Scan for the cell matching the given text and deliver its [X, Y] coordinate at center. 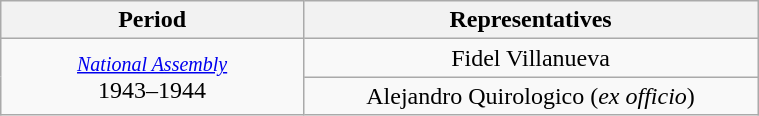
Fidel Villanueva [530, 58]
National Assembly1943–1944 [152, 77]
Alejandro Quirologico (ex officio) [530, 96]
Representatives [530, 20]
Period [152, 20]
